Pinpoint the cell where the given text exists, returning its (X, Y) midpoint coordinate. 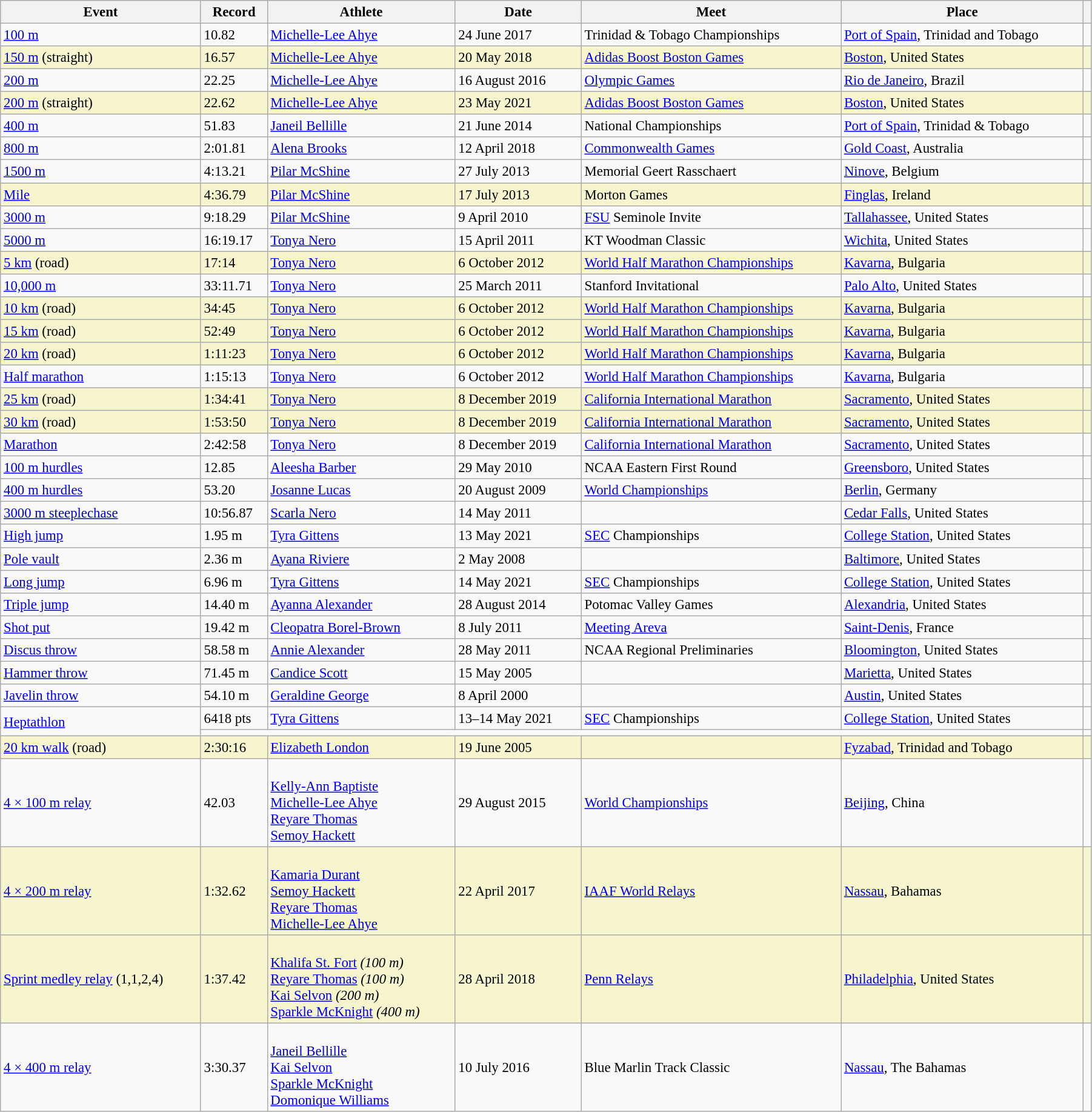
19.42 m (234, 627)
16 August 2016 (518, 81)
100 m (101, 35)
22.25 (234, 81)
28 August 2014 (518, 604)
Commonwealth Games (711, 148)
53.20 (234, 490)
16.57 (234, 58)
21 June 2014 (518, 126)
15 km (road) (101, 331)
28 April 2018 (518, 979)
Palo Alto, United States (962, 285)
Meeting Areva (711, 627)
14 May 2021 (518, 582)
2:30:16 (234, 748)
Philadelphia, United States (962, 979)
2.36 m (234, 559)
2:42:58 (234, 445)
Janeil Bellille (361, 126)
Geraldine George (361, 696)
22.62 (234, 103)
1500 m (101, 171)
Ayanna Alexander (361, 604)
Stanford Invitational (711, 285)
Candice Scott (361, 673)
Port of Spain, Trinidad & Tobago (962, 126)
Half marathon (101, 376)
24 June 2017 (518, 35)
10,000 m (101, 285)
1.95 m (234, 536)
Record (234, 12)
6418 pts (234, 718)
Marietta, United States (962, 673)
Khalifa St. Fort (100 m)Reyare Thomas (100 m)Kai Selvon (200 m)Sparkle McKnight (400 m) (361, 979)
FSU Seminole Invite (711, 217)
20 km (road) (101, 354)
12.85 (234, 468)
Cleopatra Borel-Brown (361, 627)
Long jump (101, 582)
Javelin throw (101, 696)
KT Woodman Classic (711, 240)
IAAF World Relays (711, 891)
2:01.81 (234, 148)
10 km (road) (101, 308)
Rio de Janeiro, Brazil (962, 81)
Heptathlon (101, 721)
Fyzabad, Trinidad and Tobago (962, 748)
Marathon (101, 445)
Bloomington, United States (962, 650)
Baltimore, United States (962, 559)
NCAA Eastern First Round (711, 468)
Elizabeth London (361, 748)
800 m (101, 148)
34:45 (234, 308)
Port of Spain, Trinidad and Tobago (962, 35)
Greensboro, United States (962, 468)
1:37.42 (234, 979)
20 km walk (road) (101, 748)
Alena Brooks (361, 148)
Janeil BellilleKai SelvonSparkle McKnightDomonique Williams (361, 1068)
Josanne Lucas (361, 490)
20 May 2018 (518, 58)
Sprint medley relay (1,1,2,4) (101, 979)
17:14 (234, 262)
Event (101, 12)
4 × 200 m relay (101, 891)
29 May 2010 (518, 468)
Shot put (101, 627)
Aleesha Barber (361, 468)
400 m (101, 126)
8 July 2011 (518, 627)
200 m (straight) (101, 103)
3:30.37 (234, 1068)
3000 m steeplechase (101, 513)
6.96 m (234, 582)
Morton Games (711, 195)
Blue Marlin Track Classic (711, 1068)
58.58 m (234, 650)
Saint-Denis, France (962, 627)
4:13.21 (234, 171)
9:18.29 (234, 217)
Beijing, China (962, 803)
22 April 2017 (518, 891)
4 × 100 m relay (101, 803)
27 July 2013 (518, 171)
19 June 2005 (518, 748)
10 July 2016 (518, 1068)
Meet (711, 12)
200 m (101, 81)
4:36.79 (234, 195)
Potomac Valley Games (711, 604)
12 April 2018 (518, 148)
100 m hurdles (101, 468)
National Championships (711, 126)
Pole vault (101, 559)
Triple jump (101, 604)
1:34:41 (234, 399)
Place (962, 12)
400 m hurdles (101, 490)
5 km (road) (101, 262)
Wichita, United States (962, 240)
52:49 (234, 331)
Mile (101, 195)
Annie Alexander (361, 650)
Tallahassee, United States (962, 217)
10:56.87 (234, 513)
13–14 May 2021 (518, 718)
Cedar Falls, United States (962, 513)
Gold Coast, Australia (962, 148)
25 km (road) (101, 399)
29 August 2015 (518, 803)
Memorial Geert Rasschaert (711, 171)
54.10 m (234, 696)
1:32.62 (234, 891)
Alexandria, United States (962, 604)
Hammer throw (101, 673)
Ninove, Belgium (962, 171)
30 km (road) (101, 422)
1:11:23 (234, 354)
Nassau, Bahamas (962, 891)
Austin, United States (962, 696)
Nassau, The Bahamas (962, 1068)
Discus throw (101, 650)
13 May 2021 (518, 536)
10.82 (234, 35)
4 × 400 m relay (101, 1068)
1:53:50 (234, 422)
150 m (straight) (101, 58)
Olympic Games (711, 81)
17 July 2013 (518, 195)
Berlin, Germany (962, 490)
1:15:13 (234, 376)
71.45 m (234, 673)
Kelly-Ann BaptisteMichelle-Lee AhyeReyare ThomasSemoy Hackett (361, 803)
14 May 2011 (518, 513)
Kamaria DurantSemoy HackettReyare ThomasMichelle-Lee Ahye (361, 891)
NCAA Regional Preliminaries (711, 650)
Scarla Nero (361, 513)
Ayana Riviere (361, 559)
23 May 2021 (518, 103)
3000 m (101, 217)
Finglas, Ireland (962, 195)
Penn Relays (711, 979)
Trinidad & Tobago Championships (711, 35)
14.40 m (234, 604)
42.03 (234, 803)
15 April 2011 (518, 240)
20 August 2009 (518, 490)
5000 m (101, 240)
High jump (101, 536)
Athlete (361, 12)
9 April 2010 (518, 217)
2 May 2008 (518, 559)
Date (518, 12)
25 March 2011 (518, 285)
8 April 2000 (518, 696)
15 May 2005 (518, 673)
33:11.71 (234, 285)
16:19.17 (234, 240)
28 May 2011 (518, 650)
51.83 (234, 126)
